Return (X, Y) of the center of cell containing provided text 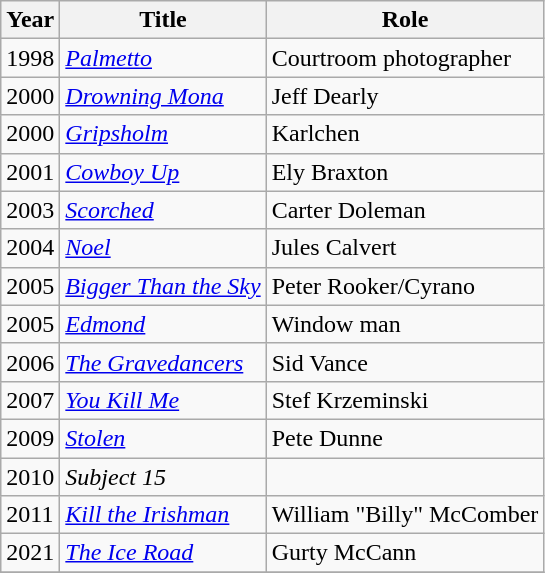
Role (405, 20)
Jules Calvert (405, 248)
Drowning Mona (163, 96)
Pete Dunne (405, 438)
2004 (30, 248)
2003 (30, 210)
The Ice Road (163, 553)
Sid Vance (405, 362)
You Kill Me (163, 400)
William "Billy" McComber (405, 515)
2021 (30, 553)
Gripsholm (163, 134)
2009 (30, 438)
Karlchen (405, 134)
Carter Doleman (405, 210)
Cowboy Up (163, 172)
2011 (30, 515)
Stolen (163, 438)
Edmond (163, 324)
2001 (30, 172)
2010 (30, 477)
Subject 15 (163, 477)
Peter Rooker/Cyrano (405, 286)
Year (30, 20)
Scorched (163, 210)
Title (163, 20)
Window man (405, 324)
Jeff Dearly (405, 96)
2006 (30, 362)
Stef Krzeminski (405, 400)
Courtroom photographer (405, 58)
Kill the Irishman (163, 515)
Palmetto (163, 58)
The Gravedancers (163, 362)
Noel (163, 248)
Bigger Than the Sky (163, 286)
Ely Braxton (405, 172)
1998 (30, 58)
2007 (30, 400)
Gurty McCann (405, 553)
